Search for the cell housing the specified text and yield its [X, Y] center coordinate. 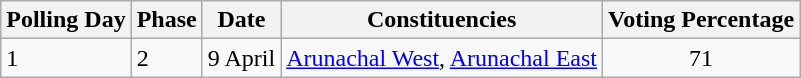
71 [702, 58]
Phase [166, 20]
9 April [241, 58]
Arunachal West, Arunachal East [442, 58]
Polling Day [66, 20]
2 [166, 58]
Voting Percentage [702, 20]
Constituencies [442, 20]
1 [66, 58]
Date [241, 20]
